Identify which cell holds the provided text, then report its (x, y) central coordinate. 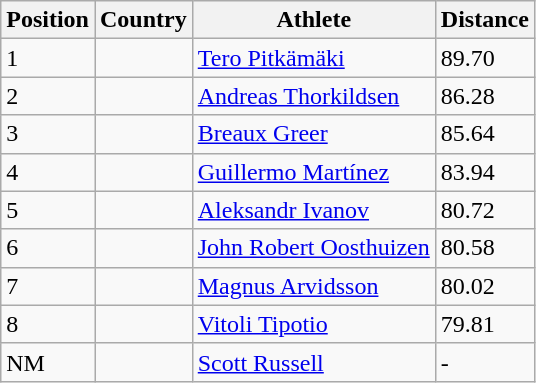
Distance (484, 20)
Athlete (314, 20)
- (484, 362)
Andreas Thorkildsen (314, 96)
Aleksandr Ivanov (314, 210)
83.94 (484, 172)
Guillermo Martínez (314, 172)
1 (48, 58)
Vitoli Tipotio (314, 324)
5 (48, 210)
3 (48, 134)
Tero Pitkämäki (314, 58)
6 (48, 248)
80.02 (484, 286)
80.58 (484, 248)
Magnus Arvidsson (314, 286)
John Robert Oosthuizen (314, 248)
7 (48, 286)
80.72 (484, 210)
2 (48, 96)
8 (48, 324)
NM (48, 362)
Country (143, 20)
Position (48, 20)
4 (48, 172)
Scott Russell (314, 362)
86.28 (484, 96)
79.81 (484, 324)
85.64 (484, 134)
Breaux Greer (314, 134)
89.70 (484, 58)
